Return the [x, y] coordinate for the center point of the cell that contains the specified text.  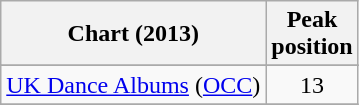
Chart (2013) [134, 34]
Peakposition [312, 34]
UK Dance Albums (OCC) [134, 85]
13 [312, 85]
